Search for the cell housing the specified text and yield its (X, Y) center coordinate. 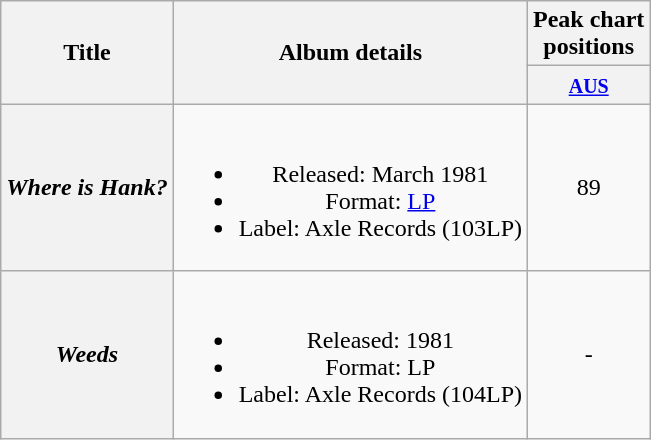
Released: 1981Format: LPLabel: Axle Records (104LP) (350, 354)
Peak chartpositions (589, 34)
AUS (589, 85)
Released: March 1981Format: LPLabel: Axle Records (103LP) (350, 188)
Weeds (87, 354)
Title (87, 52)
- (589, 354)
89 (589, 188)
Where is Hank? (87, 188)
Album details (350, 52)
